Find where the given text appears and provide that cell's center as (x, y) coordinate. 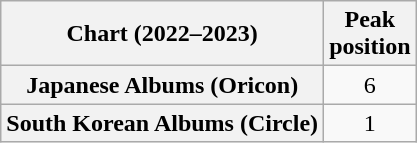
1 (370, 123)
6 (370, 85)
Japanese Albums (Oricon) (162, 85)
South Korean Albums (Circle) (162, 123)
Chart (2022–2023) (162, 34)
Peakposition (370, 34)
